Capture the cell that displays the provided text and extract its (x, y) central coordinate. 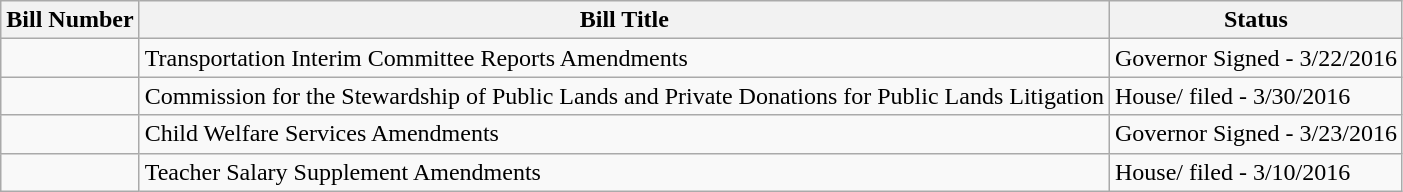
Child Welfare Services Amendments (624, 134)
Teacher Salary Supplement Amendments (624, 172)
Governor Signed - 3/22/2016 (1256, 58)
Governor Signed - 3/23/2016 (1256, 134)
Status (1256, 20)
House/ filed - 3/30/2016 (1256, 96)
Bill Number (70, 20)
Bill Title (624, 20)
Commission for the Stewardship of Public Lands and Private Donations for Public Lands Litigation (624, 96)
Transportation Interim Committee Reports Amendments (624, 58)
House/ filed - 3/10/2016 (1256, 172)
